Scan for the cell matching the given text and deliver its (X, Y) coordinate at center. 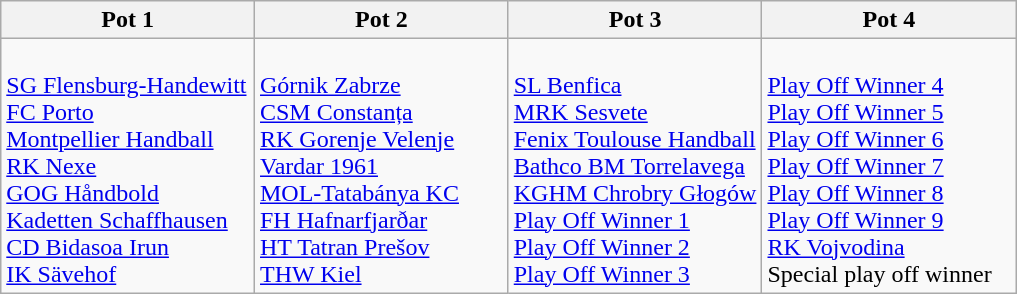
Pot 1 (128, 20)
Pot 2 (381, 20)
Górnik Zabrze CSM Constanța RK Gorenje Velenje Vardar 1961 MOL-Tatabánya KC FH Hafnarfjarðar HT Tatran Prešov THW Kiel (381, 166)
SL Benfica MRK Sesvete Fenix Toulouse Handball Bathco BM Torrelavega KGHM Chrobry Głogów Play Off Winner 1 Play Off Winner 2 Play Off Winner 3 (635, 166)
SG Flensburg-Handewitt FC Porto Montpellier Handball RK Nexe GOG Håndbold Kadetten Schaffhausen CD Bidasoa Irun IK Sävehof (128, 166)
Pot 3 (635, 20)
Play Off Winner 4 Play Off Winner 5 Play Off Winner 6 Play Off Winner 7 Play Off Winner 8 Play Off Winner 9 RK Vojvodina Special play off winner (889, 166)
Pot 4 (889, 20)
